From the cell containing the given text, extract its center point as [X, Y] coordinate. 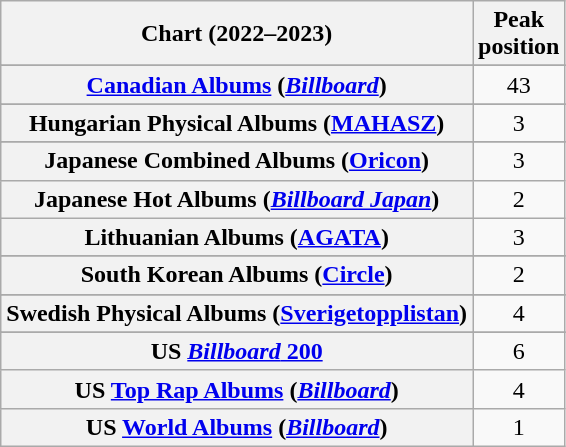
43 [519, 85]
Japanese Hot Albums (Billboard Japan) [237, 199]
Swedish Physical Albums (Sverigetopplistan) [237, 313]
6 [519, 351]
US Billboard 200 [237, 351]
South Korean Albums (Circle) [237, 275]
Peakposition [519, 34]
Lithuanian Albums (AGATA) [237, 237]
Chart (2022–2023) [237, 34]
Japanese Combined Albums (Oricon) [237, 161]
Hungarian Physical Albums (MAHASZ) [237, 123]
1 [519, 427]
US Top Rap Albums (Billboard) [237, 389]
Canadian Albums (Billboard) [237, 85]
US World Albums (Billboard) [237, 427]
